Scan for the cell matching the given text and deliver its [X, Y] coordinate at center. 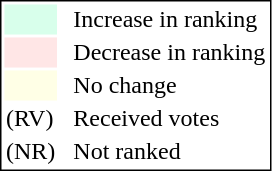
No change [170, 85]
(NR) [30, 151]
(RV) [30, 119]
Not ranked [170, 151]
Decrease in ranking [170, 53]
Received votes [170, 119]
Increase in ranking [170, 19]
